Identify which cell holds the provided text, then report its [x, y] central coordinate. 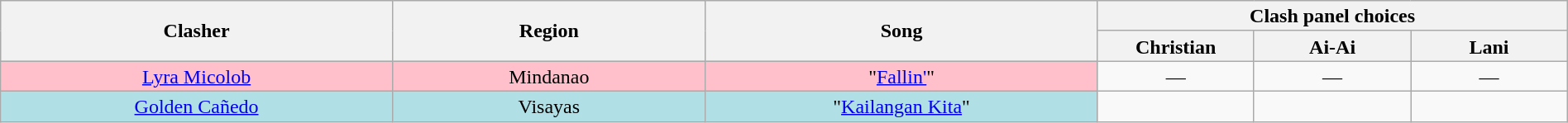
Lani [1489, 46]
Region [549, 31]
Lyra Micolob [197, 76]
Mindanao [549, 76]
"Kailangan Kita" [901, 106]
Ai-Ai [1331, 46]
Song [901, 31]
Golden Cañedo [197, 106]
Visayas [549, 106]
Christian [1176, 46]
Clash panel choices [1332, 17]
Clasher [197, 31]
"Fallin'" [901, 76]
